Return [x, y] of the center of cell containing provided text 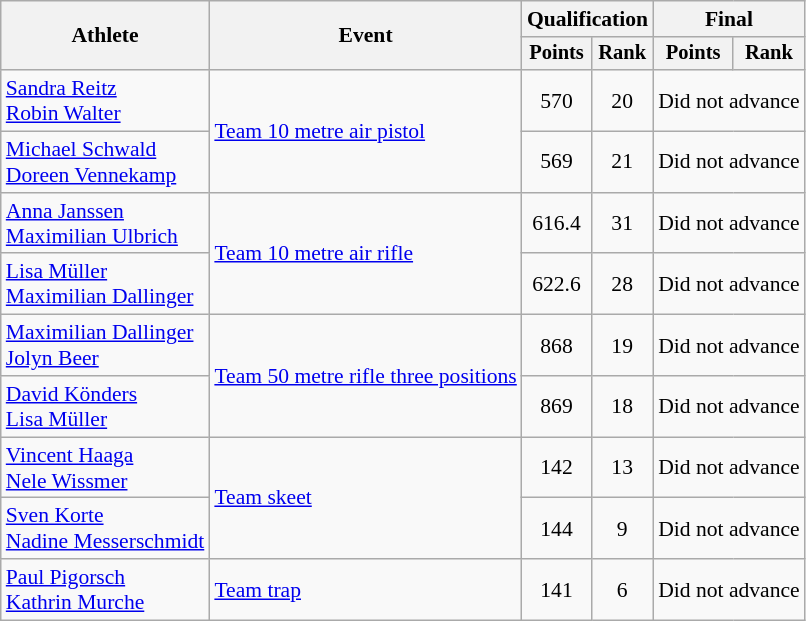
868 [556, 346]
616.4 [556, 224]
19 [622, 346]
141 [556, 590]
Sandra ReitzRobin Walter [106, 100]
Final [729, 19]
18 [622, 406]
142 [556, 468]
Paul PigorschKathrin Murche [106, 590]
622.6 [556, 284]
Qualification [588, 19]
9 [622, 528]
Lisa MüllerMaximilian Dallinger [106, 284]
Team 10 metre air rifle [366, 254]
Team skeet [366, 498]
Athlete [106, 36]
Sven KorteNadine Messerschmidt [106, 528]
Team 10 metre air pistol [366, 131]
Michael SchwaldDoreen Vennekamp [106, 162]
David KöndersLisa Müller [106, 406]
31 [622, 224]
Team 50 metre rifle three positions [366, 376]
20 [622, 100]
Team trap [366, 590]
21 [622, 162]
13 [622, 468]
570 [556, 100]
28 [622, 284]
144 [556, 528]
Maximilian DallingerJolyn Beer [106, 346]
6 [622, 590]
Anna JanssenMaximilian Ulbrich [106, 224]
869 [556, 406]
Vincent HaagaNele Wissmer [106, 468]
Event [366, 36]
569 [556, 162]
